Provide the (x, y) coordinate of the cell's center where the given text is located.  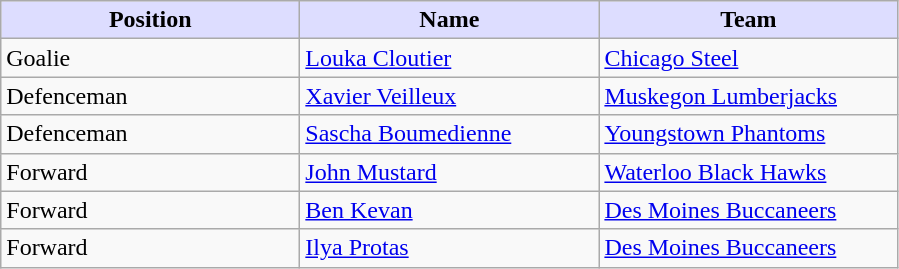
Youngstown Phantoms (748, 134)
Sascha Boumedienne (450, 134)
Ben Kevan (450, 210)
Chicago Steel (748, 58)
Louka Cloutier (450, 58)
Ilya Protas (450, 248)
Goalie (150, 58)
Team (748, 20)
Xavier Veilleux (450, 96)
Muskegon Lumberjacks (748, 96)
Name (450, 20)
John Mustard (450, 172)
Position (150, 20)
Waterloo Black Hawks (748, 172)
